Return [X, Y] of the center of cell containing provided text 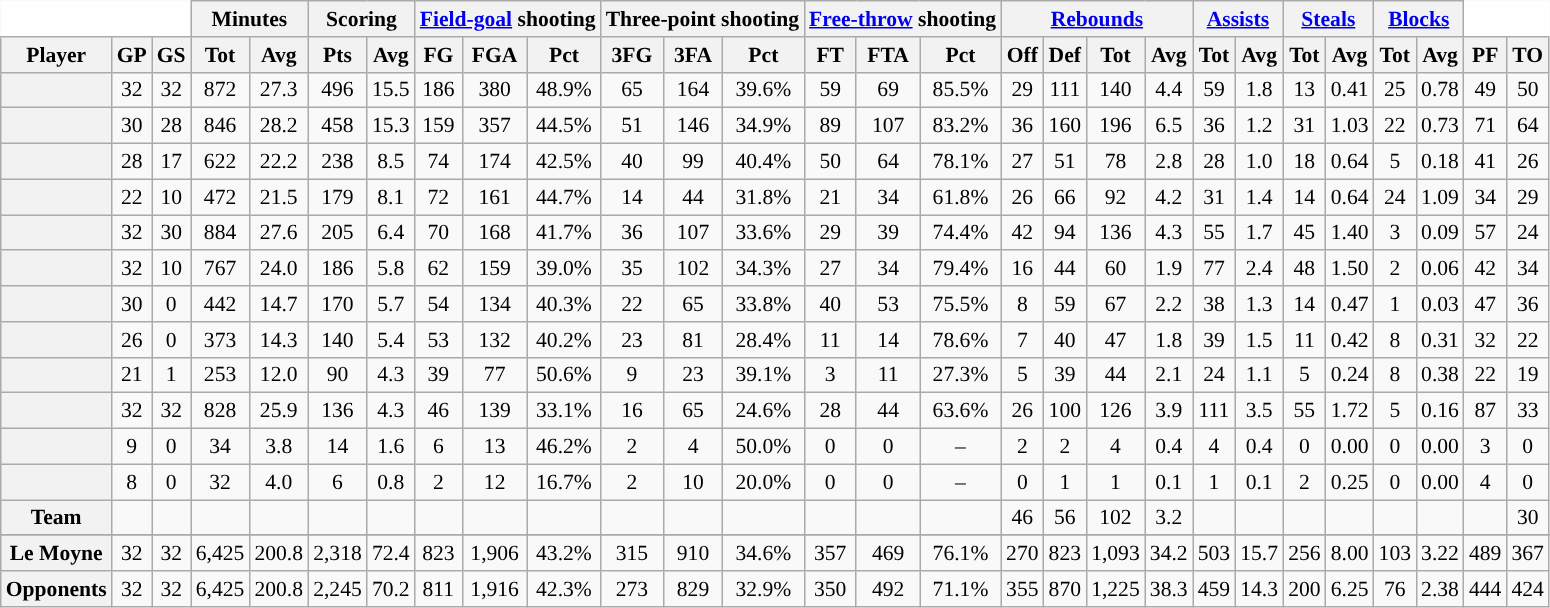
28.2 [278, 126]
2,245 [338, 589]
8.5 [391, 162]
41 [1486, 162]
Blocks [1419, 19]
74.4% [960, 233]
3.2 [1169, 518]
PF [1486, 55]
1.50 [1350, 269]
139 [494, 411]
GS [172, 55]
70.2 [391, 589]
4.4 [1169, 90]
74 [438, 162]
496 [338, 90]
1,906 [494, 554]
57 [1486, 233]
0.03 [1440, 304]
18 [1304, 162]
81 [692, 340]
Assists [1238, 19]
90 [338, 375]
134 [494, 304]
200 [1304, 589]
872 [220, 90]
38 [1214, 304]
132 [494, 340]
3.8 [278, 447]
62 [438, 269]
89 [830, 126]
87 [1486, 411]
1.9 [1169, 269]
85.5% [960, 90]
60 [1116, 269]
79.4% [960, 269]
8.00 [1350, 554]
Player [56, 55]
FG [438, 55]
2.38 [1440, 589]
1.09 [1440, 197]
164 [692, 90]
0.09 [1440, 233]
50.0% [764, 447]
0.16 [1440, 411]
146 [692, 126]
1.0 [1259, 162]
12 [494, 482]
2.8 [1169, 162]
910 [692, 554]
179 [338, 197]
1.7 [1259, 233]
15.5 [391, 90]
38.3 [1169, 589]
469 [888, 554]
8.1 [391, 197]
70 [438, 233]
442 [220, 304]
44.7% [564, 197]
71 [1486, 126]
34.9% [764, 126]
FT [830, 55]
0.06 [1440, 269]
3FA [692, 55]
1,225 [1116, 589]
1.72 [1350, 411]
32.9% [764, 589]
45 [1304, 233]
78.6% [960, 340]
1.03 [1350, 126]
273 [632, 589]
54 [438, 304]
39.6% [764, 90]
Def [1066, 55]
3.5 [1259, 411]
Scoring [362, 19]
39.1% [764, 375]
424 [1528, 589]
15.3 [391, 126]
27.3% [960, 375]
31.8% [764, 197]
66 [1066, 197]
1.4 [1259, 197]
Field-goal shooting [508, 19]
42.5% [564, 162]
21.5 [278, 197]
42.3% [564, 589]
2.4 [1259, 269]
40.4% [764, 162]
168 [494, 233]
Free-throw shooting [902, 19]
350 [830, 589]
12.0 [278, 375]
72.4 [391, 554]
196 [1116, 126]
1,093 [1116, 554]
253 [220, 375]
458 [338, 126]
33 [1528, 411]
315 [632, 554]
46.2% [564, 447]
492 [888, 589]
503 [1214, 554]
4.0 [278, 482]
33.1% [564, 411]
50.6% [564, 375]
27.3 [278, 90]
Rebounds [1097, 19]
72 [438, 197]
33.6% [764, 233]
367 [1528, 554]
28.4% [764, 340]
846 [220, 126]
14.7 [278, 304]
0.78 [1440, 90]
767 [220, 269]
76 [1396, 589]
Minutes [250, 19]
161 [494, 197]
22.2 [278, 162]
33.8% [764, 304]
0.31 [1440, 340]
160 [1066, 126]
44.5% [564, 126]
16.7% [564, 482]
0.47 [1350, 304]
270 [1022, 554]
884 [220, 233]
19 [1528, 375]
870 [1066, 589]
94 [1066, 233]
0.73 [1440, 126]
1.2 [1259, 126]
15.7 [1259, 554]
380 [494, 90]
126 [1116, 411]
0.41 [1350, 90]
828 [220, 411]
5.7 [391, 304]
17 [172, 162]
238 [338, 162]
4.2 [1169, 197]
2.2 [1169, 304]
83.2% [960, 126]
Le Moyne [56, 554]
0.25 [1350, 482]
24.6% [764, 411]
829 [692, 589]
40.2% [564, 340]
TO [1528, 55]
25.9 [278, 411]
5.8 [391, 269]
Three-point shooting [702, 19]
0.8 [391, 482]
27.6 [278, 233]
6.4 [391, 233]
49 [1486, 90]
Opponents [56, 589]
472 [220, 197]
Pts [338, 55]
3FG [632, 55]
75.5% [960, 304]
1.1 [1259, 375]
5.4 [391, 340]
1.3 [1259, 304]
25 [1396, 90]
1,916 [494, 589]
24.0 [278, 269]
1.5 [1259, 340]
6.5 [1169, 126]
GP [132, 55]
67 [1116, 304]
76.1% [960, 554]
373 [220, 340]
205 [338, 233]
6.25 [1350, 589]
459 [1214, 589]
99 [692, 162]
34.2 [1169, 554]
Team [56, 518]
0.24 [1350, 375]
0.18 [1440, 162]
0.38 [1440, 375]
622 [220, 162]
78.1% [960, 162]
355 [1022, 589]
174 [494, 162]
61.8% [960, 197]
489 [1486, 554]
3.9 [1169, 411]
71.1% [960, 589]
92 [1116, 197]
1.6 [391, 447]
34.3% [764, 269]
35 [632, 269]
170 [338, 304]
2,318 [338, 554]
Off [1022, 55]
20.0% [764, 482]
3.22 [1440, 554]
39.0% [564, 269]
63.6% [960, 411]
Steals [1328, 19]
444 [1486, 589]
2.1 [1169, 375]
78 [1116, 162]
811 [438, 589]
256 [1304, 554]
7 [1022, 340]
43.2% [564, 554]
48 [1304, 269]
34.6% [764, 554]
FTA [888, 55]
40.3% [564, 304]
0.42 [1350, 340]
41.7% [564, 233]
48.9% [564, 90]
103 [1396, 554]
100 [1066, 411]
56 [1066, 518]
1.40 [1350, 233]
FGA [494, 55]
69 [888, 90]
